Scan for the cell matching the given text and deliver its (x, y) coordinate at center. 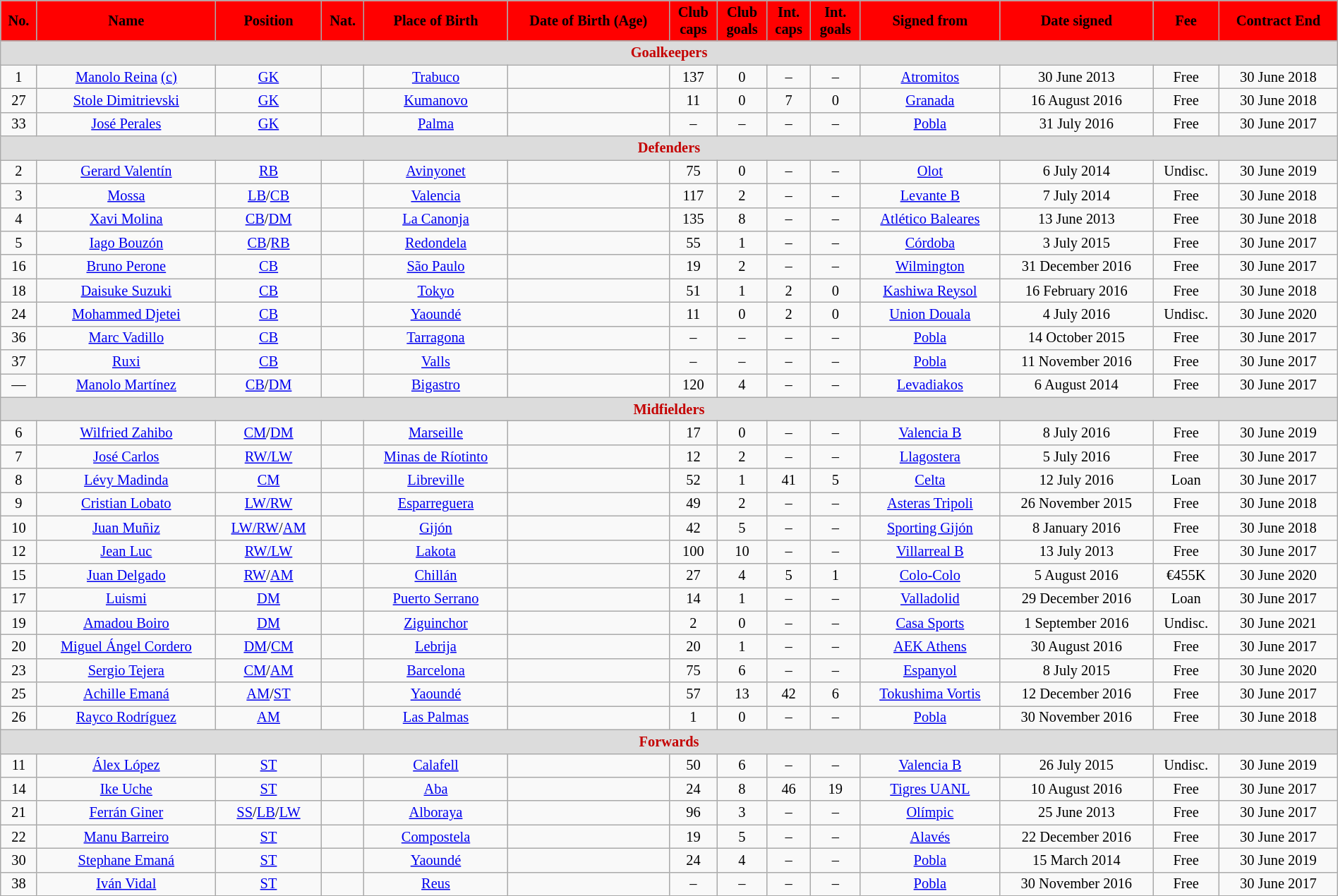
Stole Dimitrievski (126, 100)
LW/RW/AM (268, 528)
CM (268, 480)
57 (693, 694)
117 (693, 195)
Marseille (436, 432)
Date signed (1077, 20)
7 July 2014 (1077, 195)
Álex López (126, 765)
Tokyo (436, 291)
No. (18, 20)
SS/LB/LW (268, 813)
Goalkeepers (669, 53)
Villarreal B (930, 552)
La Canonja (436, 219)
135 (693, 219)
6 August 2014 (1077, 385)
16 August 2016 (1077, 100)
Lakota (436, 552)
Contract End (1279, 20)
Alboraya (436, 813)
Colo-Colo (930, 575)
Minas de Ríotinto (436, 456)
8 July 2015 (1077, 670)
14 October 2015 (1077, 338)
CM/DM (268, 432)
30 (18, 860)
120 (693, 385)
Casa Sports (930, 623)
15 (18, 575)
Tarragona (436, 338)
Ziguinchor (436, 623)
Iago Bouzón (126, 243)
Rayco Rodríguez (126, 718)
29 December 2016 (1077, 599)
Bigastro (436, 385)
Ferrán Giner (126, 813)
13 June 2013 (1077, 219)
São Paulo (436, 267)
Valls (436, 362)
Mossa (126, 195)
Las Palmas (436, 718)
26 (18, 718)
Stephane Emaná (126, 860)
Esparreguera (436, 504)
€455K (1186, 575)
41 (788, 480)
Bruno Perone (126, 267)
Aba (436, 789)
Granada (930, 100)
Manolo Reina (c) (126, 77)
Barcelona (436, 670)
8 January 2016 (1077, 528)
30 June 2021 (1279, 623)
30 June 2013 (1077, 77)
Lebrija (436, 646)
Ruxi (126, 362)
Xavi Molina (126, 219)
Valencia (436, 195)
16 (18, 267)
RB (268, 171)
Atlético Baleares (930, 219)
Levadiakos (930, 385)
DM/CM (268, 646)
30 August 2016 (1077, 646)
Defenders (669, 148)
Asteras Tripoli (930, 504)
Nat. (343, 20)
Celta (930, 480)
31 December 2016 (1077, 267)
Levante B (930, 195)
5 July 2016 (1077, 456)
Marc Vadillo (126, 338)
100 (693, 552)
9 (18, 504)
CB/RB (268, 243)
Compostela (436, 837)
Iván Vidal (126, 884)
4 July 2016 (1077, 314)
Tigres UANL (930, 789)
RW/AM (268, 575)
Midfielders (669, 409)
Union Douala (930, 314)
33 (18, 124)
Gerard Valentín (126, 171)
Forwards (669, 741)
Trabuco (436, 77)
Juan Muñiz (126, 528)
LW/RW (268, 504)
Position (268, 20)
11 November 2016 (1077, 362)
Calafell (436, 765)
Juan Delgado (126, 575)
22 December 2016 (1077, 837)
Int.goals (836, 20)
Avinyonet (436, 171)
Signed from (930, 20)
Luismi (126, 599)
16 February 2016 (1077, 291)
36 (18, 338)
13 July 2013 (1077, 552)
5 August 2016 (1077, 575)
Palma (436, 124)
Ike Uche (126, 789)
Gijón (436, 528)
12 July 2016 (1077, 480)
6 July 2014 (1077, 171)
38 (18, 884)
96 (693, 813)
31 July 2016 (1077, 124)
52 (693, 480)
José Carlos (126, 456)
Wilfried Zahibo (126, 432)
49 (693, 504)
22 (18, 837)
Manolo Martínez (126, 385)
3 July 2015 (1077, 243)
55 (693, 243)
51 (693, 291)
8 July 2016 (1077, 432)
Puerto Serrano (436, 599)
Mohammed Djetei (126, 314)
Córdoba (930, 243)
21 (18, 813)
50 (693, 765)
José Perales (126, 124)
Wilmington (930, 267)
Jean Luc (126, 552)
Kashiwa Reysol (930, 291)
12 December 2016 (1077, 694)
10 August 2016 (1077, 789)
25 (18, 694)
18 (18, 291)
Llagostera (930, 456)
Redondela (436, 243)
Clubgoals (742, 20)
Chillán (436, 575)
Olot (930, 171)
37 (18, 362)
CM/AM (268, 670)
AM/ST (268, 694)
46 (788, 789)
Clubcaps (693, 20)
Achille Emaná (126, 694)
Int.caps (788, 20)
Tokushima Vortis (930, 694)
25 June 2013 (1077, 813)
Fee (1186, 20)
13 (742, 694)
Espanyol (930, 670)
Olímpic (930, 813)
— (18, 385)
137 (693, 77)
26 November 2015 (1077, 504)
LB/CB (268, 195)
Lévy Madinda (126, 480)
Daisuke Suzuki (126, 291)
Sergio Tejera (126, 670)
Name (126, 20)
Atromitos (930, 77)
Sporting Gijón (930, 528)
Place of Birth (436, 20)
Reus (436, 884)
Amadou Boiro (126, 623)
Alavés (930, 837)
Cristian Lobato (126, 504)
Libreville (436, 480)
AM (268, 718)
Manu Barreiro (126, 837)
23 (18, 670)
15 March 2014 (1077, 860)
26 July 2015 (1077, 765)
Miguel Ángel Cordero (126, 646)
1 September 2016 (1077, 623)
Date of Birth (Age) (589, 20)
Valladolid (930, 599)
Kumanovo (436, 100)
AEK Athens (930, 646)
